Determine the (x, y) coordinate at the center of the cell enclosing the given text.  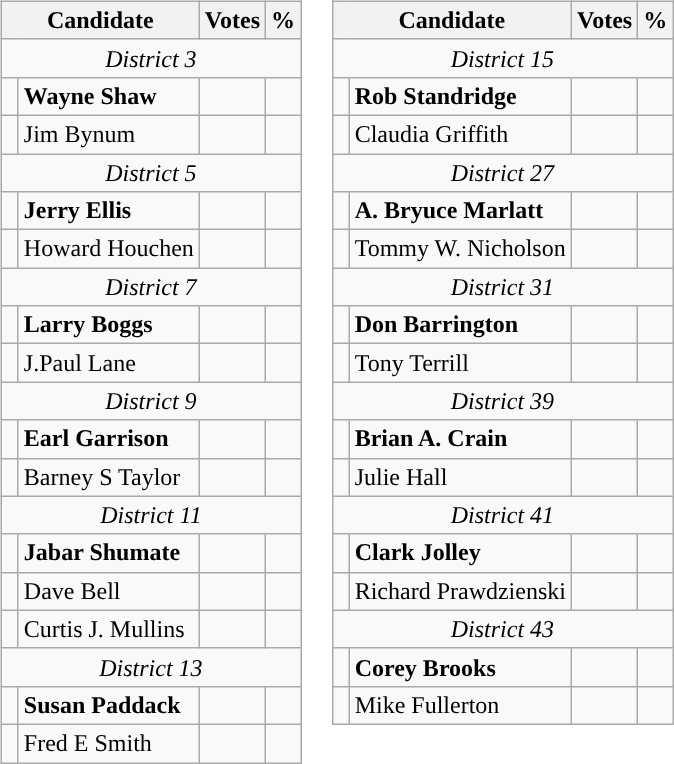
District 13 (150, 667)
Jerry Ellis (108, 211)
District 43 (502, 629)
Julie Hall (460, 477)
Earl Garrison (108, 439)
J.Paul Lane (108, 363)
Don Barrington (460, 325)
District 39 (502, 401)
Dave Bell (108, 591)
Wayne Shaw (108, 96)
Rob Standridge (460, 96)
District 31 (502, 287)
Fred E Smith (108, 743)
Richard Prawdzienski (460, 591)
Larry Boggs (108, 325)
A. Bryuce Marlatt (460, 211)
District 9 (150, 401)
Jim Bynum (108, 134)
Mike Fullerton (460, 705)
Susan Paddack (108, 705)
District 3 (150, 58)
Howard Houchen (108, 249)
District 41 (502, 515)
Barney S Taylor (108, 477)
District 27 (502, 173)
Claudia Griffith (460, 134)
District 7 (150, 287)
Tommy W. Nicholson (460, 249)
Jabar Shumate (108, 553)
District 11 (150, 515)
Curtis J. Mullins (108, 629)
Tony Terrill (460, 363)
District 15 (502, 58)
District 5 (150, 173)
Brian A. Crain (460, 439)
Corey Brooks (460, 667)
Clark Jolley (460, 553)
